Determine the [x, y] coordinate at the center of the cell enclosing the given text.  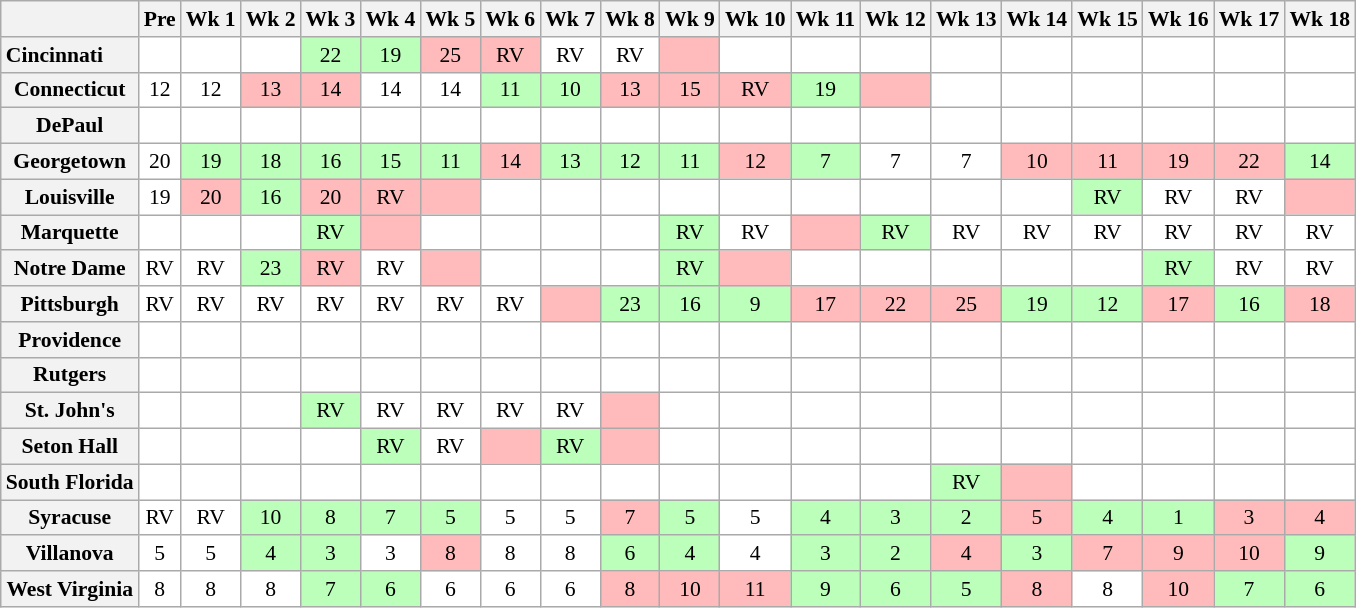
Marquette [70, 233]
Wk 1 [211, 19]
Wk 9 [690, 19]
Cincinnati [70, 55]
Wk 15 [1108, 19]
Wk 12 [896, 19]
Providence [70, 340]
Rutgers [70, 375]
Wk 8 [630, 19]
DePaul [70, 126]
Wk 2 [271, 19]
Wk 13 [966, 19]
Connecticut [70, 90]
Seton Hall [70, 447]
Wk 16 [1178, 19]
Louisville [70, 197]
Notre Dame [70, 269]
South Florida [70, 482]
1 [1178, 518]
West Virginia [70, 589]
Wk 4 [390, 19]
Wk 7 [570, 19]
Wk 17 [1250, 19]
Wk 18 [1320, 19]
Syracuse [70, 518]
Pittsburgh [70, 304]
Wk 5 [450, 19]
Wk 6 [510, 19]
Wk 11 [826, 19]
St. John's [70, 411]
Wk 14 [1038, 19]
Wk 10 [756, 19]
Wk 3 [331, 19]
Georgetown [70, 162]
Pre [160, 19]
Villanova [70, 554]
